Capture the cell that displays the provided text and extract its [X, Y] central coordinate. 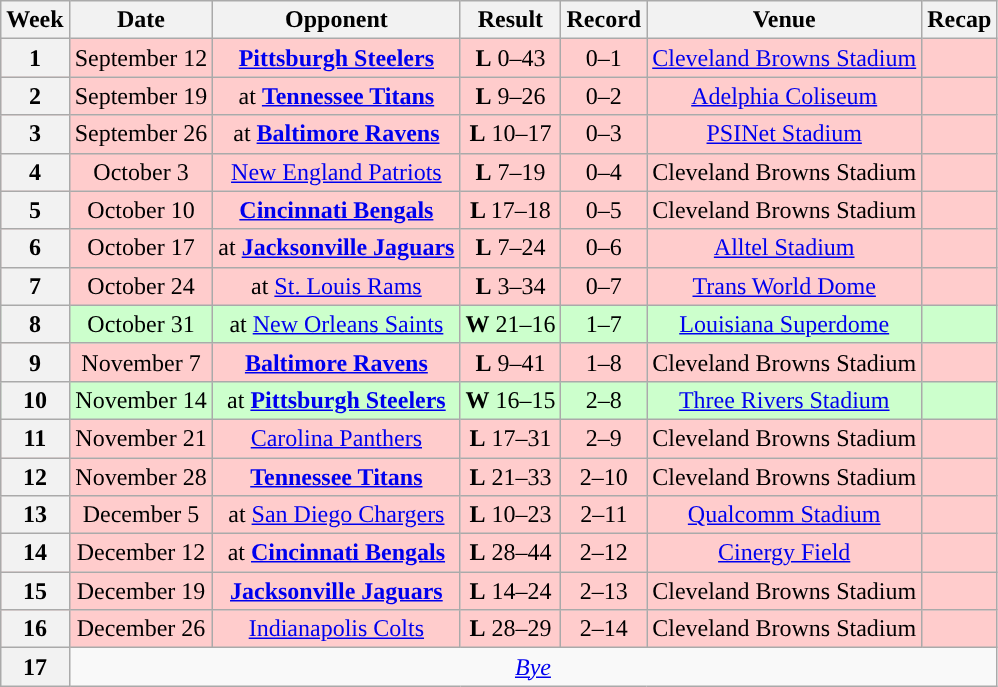
October 24 [141, 286]
L 28–29 [510, 629]
W 16–15 [510, 400]
at Pittsburgh Steelers [336, 400]
1–8 [604, 362]
L 21–33 [510, 477]
at New Orleans Saints [336, 324]
November 28 [141, 477]
September 26 [141, 134]
11 [35, 438]
3 [35, 134]
8 [35, 324]
Date [141, 20]
Baltimore Ravens [336, 362]
0–7 [604, 286]
L 14–24 [510, 591]
1 [35, 58]
0–1 [604, 58]
Indianapolis Colts [336, 629]
December 26 [141, 629]
2–10 [604, 477]
L 7–19 [510, 172]
Opponent [336, 20]
17 [35, 667]
L 9–26 [510, 96]
0–4 [604, 172]
1–7 [604, 324]
0–5 [604, 210]
2–14 [604, 629]
L 10–23 [510, 515]
0–6 [604, 248]
0–2 [604, 96]
October 17 [141, 248]
9 [35, 362]
5 [35, 210]
at Baltimore Ravens [336, 134]
Louisiana Superdome [784, 324]
L 17–31 [510, 438]
16 [35, 629]
at Tennessee Titans [336, 96]
W 21–16 [510, 324]
at Jacksonville Jaguars [336, 248]
Cincinnati Bengals [336, 210]
September 12 [141, 58]
L 9–41 [510, 362]
7 [35, 286]
L 0–43 [510, 58]
2–12 [604, 553]
November 14 [141, 400]
Bye [533, 667]
October 3 [141, 172]
at Cincinnati Bengals [336, 553]
November 7 [141, 362]
November 21 [141, 438]
10 [35, 400]
L 3–34 [510, 286]
Cinergy Field [784, 553]
15 [35, 591]
L 17–18 [510, 210]
Week [35, 20]
Three Rivers Stadium [784, 400]
December 19 [141, 591]
Adelphia Coliseum [784, 96]
14 [35, 553]
Jacksonville Jaguars [336, 591]
Trans World Dome [784, 286]
PSINet Stadium [784, 134]
2–13 [604, 591]
at St. Louis Rams [336, 286]
13 [35, 515]
Tennessee Titans [336, 477]
12 [35, 477]
Recap [960, 20]
L 10–17 [510, 134]
6 [35, 248]
Result [510, 20]
0–3 [604, 134]
at San Diego Chargers [336, 515]
Qualcomm Stadium [784, 515]
Venue [784, 20]
New England Patriots [336, 172]
L 7–24 [510, 248]
Carolina Panthers [336, 438]
October 31 [141, 324]
2–11 [604, 515]
Alltel Stadium [784, 248]
October 10 [141, 210]
2–8 [604, 400]
L 28–44 [510, 553]
September 19 [141, 96]
Pittsburgh Steelers [336, 58]
December 12 [141, 553]
December 5 [141, 515]
4 [35, 172]
2–9 [604, 438]
Record [604, 20]
2 [35, 96]
